Scan for the cell matching the given text and deliver its (x, y) coordinate at center. 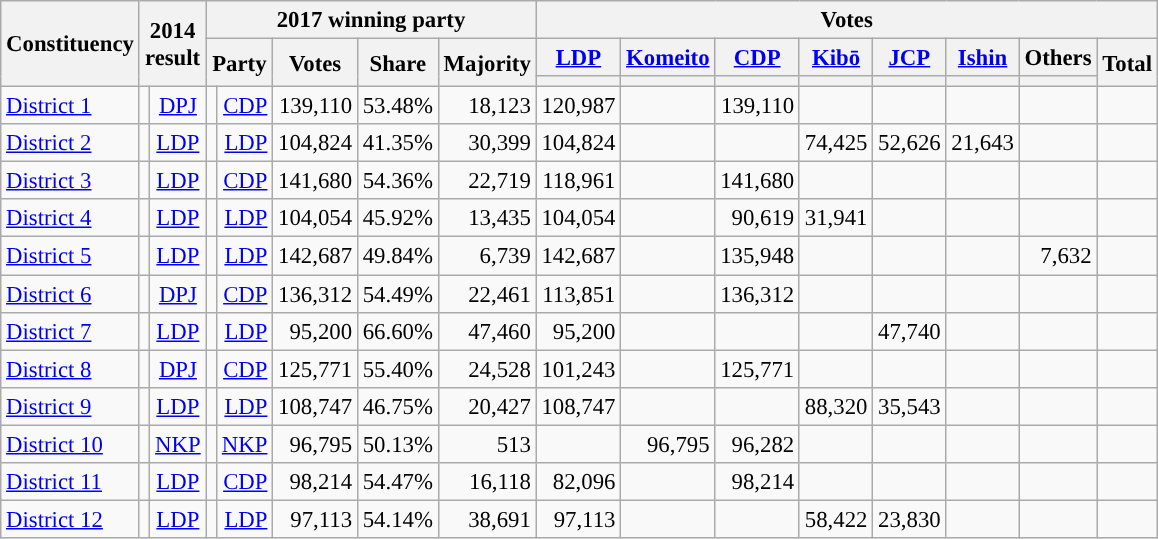
30,399 (487, 143)
6,739 (487, 256)
Majority (487, 63)
District 8 (70, 369)
120,987 (578, 106)
District 4 (70, 219)
District 1 (70, 106)
90,619 (758, 219)
46.75% (398, 406)
Total (1127, 63)
16,118 (487, 482)
20,427 (487, 406)
23,830 (910, 519)
District 6 (70, 294)
District 3 (70, 181)
21,643 (982, 143)
47,460 (487, 331)
22,719 (487, 181)
Komeito (668, 58)
118,961 (578, 181)
Constituency (70, 44)
513 (487, 444)
District 11 (70, 482)
113,851 (578, 294)
35,543 (910, 406)
82,096 (578, 482)
District 7 (70, 331)
Share (398, 63)
24,528 (487, 369)
Party (240, 63)
Ishin (982, 58)
District 10 (70, 444)
2014result (172, 44)
88,320 (836, 406)
Others (1058, 58)
52,626 (910, 143)
55.40% (398, 369)
District 9 (70, 406)
58,422 (836, 519)
31,941 (836, 219)
53.48% (398, 106)
13,435 (487, 219)
38,691 (487, 519)
54.36% (398, 181)
66.60% (398, 331)
Kibō (836, 58)
50.13% (398, 444)
49.84% (398, 256)
135,948 (758, 256)
7,632 (1058, 256)
41.35% (398, 143)
96,282 (758, 444)
74,425 (836, 143)
District 2 (70, 143)
54.14% (398, 519)
54.47% (398, 482)
54.49% (398, 294)
45.92% (398, 219)
2017 winning party (371, 20)
18,123 (487, 106)
101,243 (578, 369)
District 5 (70, 256)
JCP (910, 58)
47,740 (910, 331)
22,461 (487, 294)
District 12 (70, 519)
